Locate the cell with the specified text and output its [x, y] center coordinate. 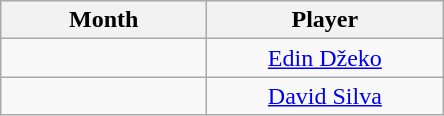
Edin Džeko [325, 58]
David Silva [325, 96]
Player [325, 20]
Month [104, 20]
